Scan for the cell matching the given text and deliver its (X, Y) coordinate at center. 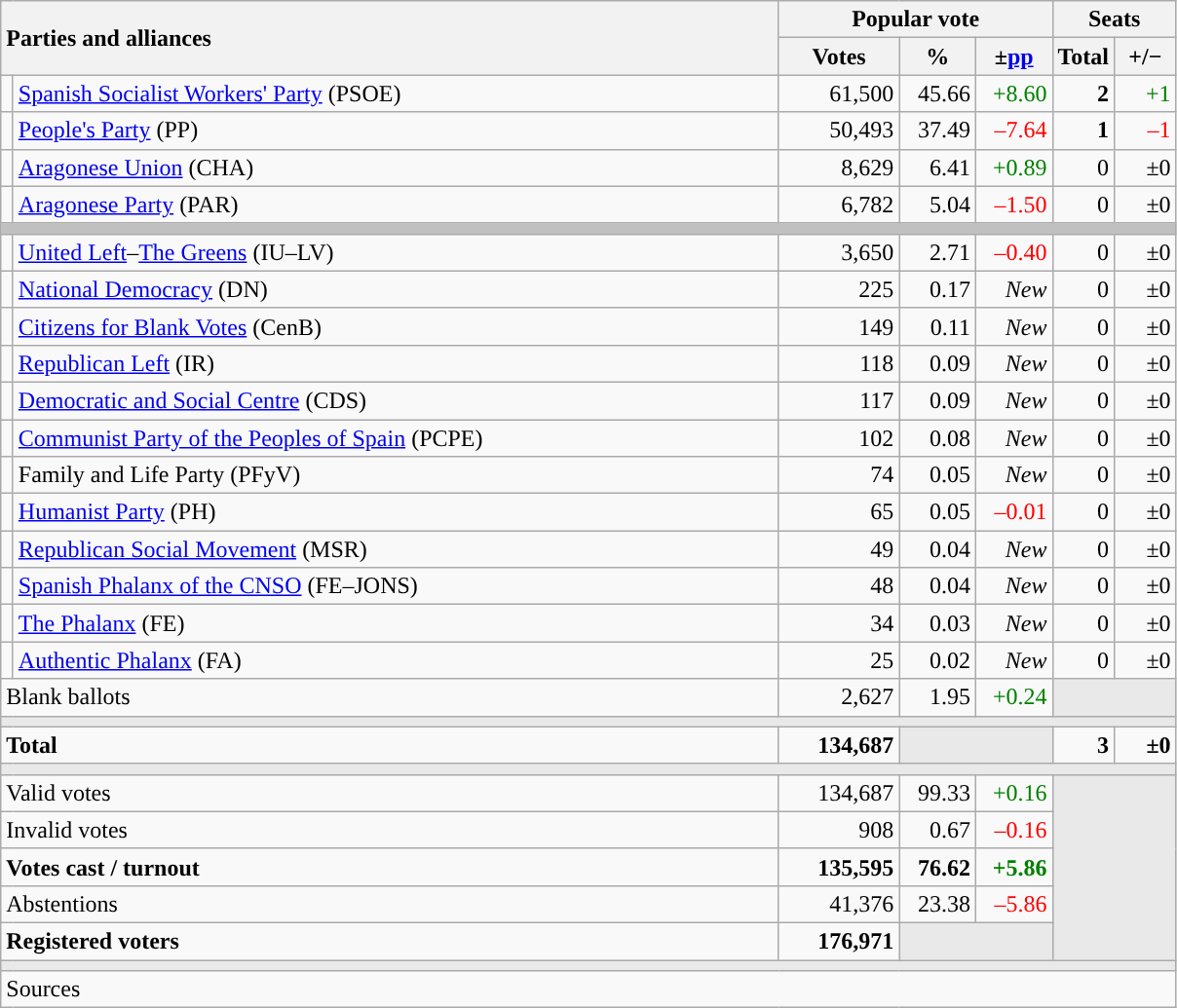
23.38 (937, 904)
Aragonese Union (CHA) (396, 168)
117 (839, 400)
37.49 (937, 131)
Aragonese Party (PAR) (396, 205)
–1.50 (1013, 205)
–7.64 (1013, 131)
% (937, 56)
+1 (1146, 93)
+0.24 (1013, 697)
1 (1083, 131)
2,627 (839, 697)
National Democracy (DN) (396, 289)
–5.86 (1013, 904)
50,493 (839, 131)
3,650 (839, 252)
±pp (1013, 56)
48 (839, 586)
149 (839, 326)
United Left–The Greens (IU–LV) (396, 252)
Democratic and Social Centre (CDS) (396, 400)
0.17 (937, 289)
76.62 (937, 867)
+/− (1146, 56)
Popular vote (916, 19)
74 (839, 475)
–0.01 (1013, 512)
908 (839, 830)
The Phalanx (FE) (396, 623)
Communist Party of the Peoples of Spain (PCPE) (396, 437)
34 (839, 623)
Family and Life Party (PFyV) (396, 475)
5.04 (937, 205)
8,629 (839, 168)
+0.89 (1013, 168)
176,971 (839, 941)
1.95 (937, 697)
Authentic Phalanx (FA) (396, 660)
99.33 (937, 793)
0.11 (937, 326)
49 (839, 549)
61,500 (839, 93)
Spanish Socialist Workers' Party (PSOE) (396, 93)
Republican Social Movement (MSR) (396, 549)
Sources (588, 989)
25 (839, 660)
2.71 (937, 252)
0.03 (937, 623)
–1 (1146, 131)
0.67 (937, 830)
Abstentions (390, 904)
+0.16 (1013, 793)
Seats (1115, 19)
+8.60 (1013, 93)
Humanist Party (PH) (396, 512)
Valid votes (390, 793)
2 (1083, 93)
Invalid votes (390, 830)
225 (839, 289)
+5.86 (1013, 867)
45.66 (937, 93)
102 (839, 437)
41,376 (839, 904)
Votes (839, 56)
0.02 (937, 660)
0.08 (937, 437)
6.41 (937, 168)
People's Party (PP) (396, 131)
6,782 (839, 205)
Blank ballots (390, 697)
Votes cast / turnout (390, 867)
–0.40 (1013, 252)
65 (839, 512)
–0.16 (1013, 830)
135,595 (839, 867)
Spanish Phalanx of the CNSO (FE–JONS) (396, 586)
3 (1083, 745)
Citizens for Blank Votes (CenB) (396, 326)
Republican Left (IR) (396, 363)
Registered voters (390, 941)
118 (839, 363)
Parties and alliances (390, 38)
